Find where the given text appears and provide that cell's center as (X, Y) coordinate. 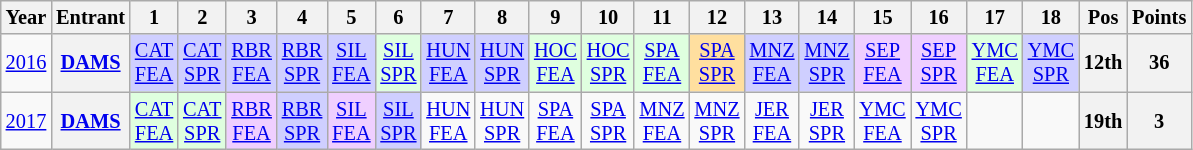
Year (26, 17)
12th (1103, 63)
10 (608, 17)
15 (882, 17)
4 (302, 17)
11 (662, 17)
JERFEA (772, 121)
14 (826, 17)
2016 (26, 63)
SEPSPR (939, 63)
13 (772, 17)
19th (1103, 121)
2 (202, 17)
HOCFEA (556, 63)
7 (448, 17)
6 (398, 17)
Entrant (90, 17)
Pos (1103, 17)
1 (154, 17)
8 (502, 17)
16 (939, 17)
36 (1159, 63)
5 (351, 17)
HOCSPR (608, 63)
Points (1159, 17)
17 (995, 17)
JERSPR (826, 121)
SEPFEA (882, 63)
18 (1051, 17)
12 (716, 17)
2017 (26, 121)
9 (556, 17)
